Output the [X, Y] coordinate of the center of the cell containing the given text.  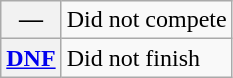
DNF [31, 58]
— [31, 20]
Did not finish [146, 58]
Did not compete [146, 20]
